Capture the cell that displays the provided text and extract its (x, y) central coordinate. 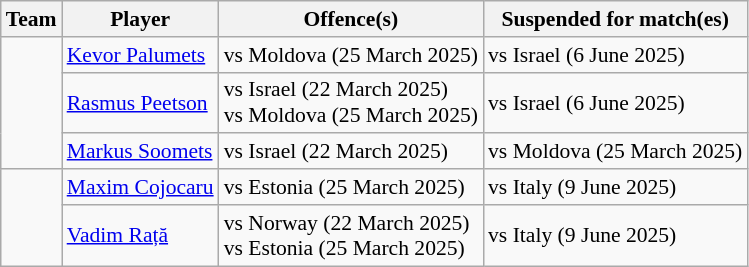
Team (32, 19)
Markus Soomets (140, 152)
Rasmus Peetson (140, 102)
vs Israel (22 March 2025) vs Moldova (25 March 2025) (351, 102)
vs Norway (22 March 2025) vs Estonia (25 March 2025) (351, 236)
Maxim Cojocaru (140, 187)
Player (140, 19)
vs Israel (22 March 2025) (351, 152)
Offence(s) (351, 19)
vs Estonia (25 March 2025) (351, 187)
Suspended for match(es) (615, 19)
Kevor Palumets (140, 55)
Vadim Rață (140, 236)
